Find where the given text appears and provide that cell's center as (x, y) coordinate. 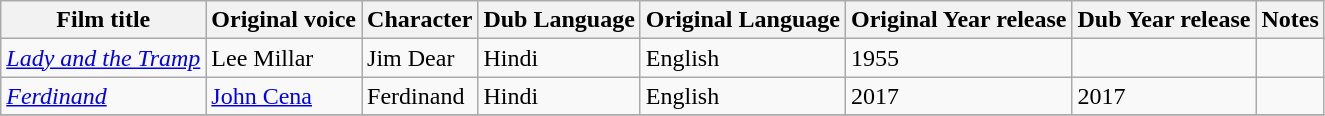
Notes (1290, 20)
Original Year release (958, 20)
Dub Language (559, 20)
Character (420, 20)
Lee Millar (284, 58)
Original voice (284, 20)
John Cena (284, 96)
Film title (104, 20)
1955 (958, 58)
Original Language (742, 20)
Jim Dear (420, 58)
Dub Year release (1164, 20)
Lady and the Tramp (104, 58)
